Output the (X, Y) coordinate of the center of the cell containing the given text.  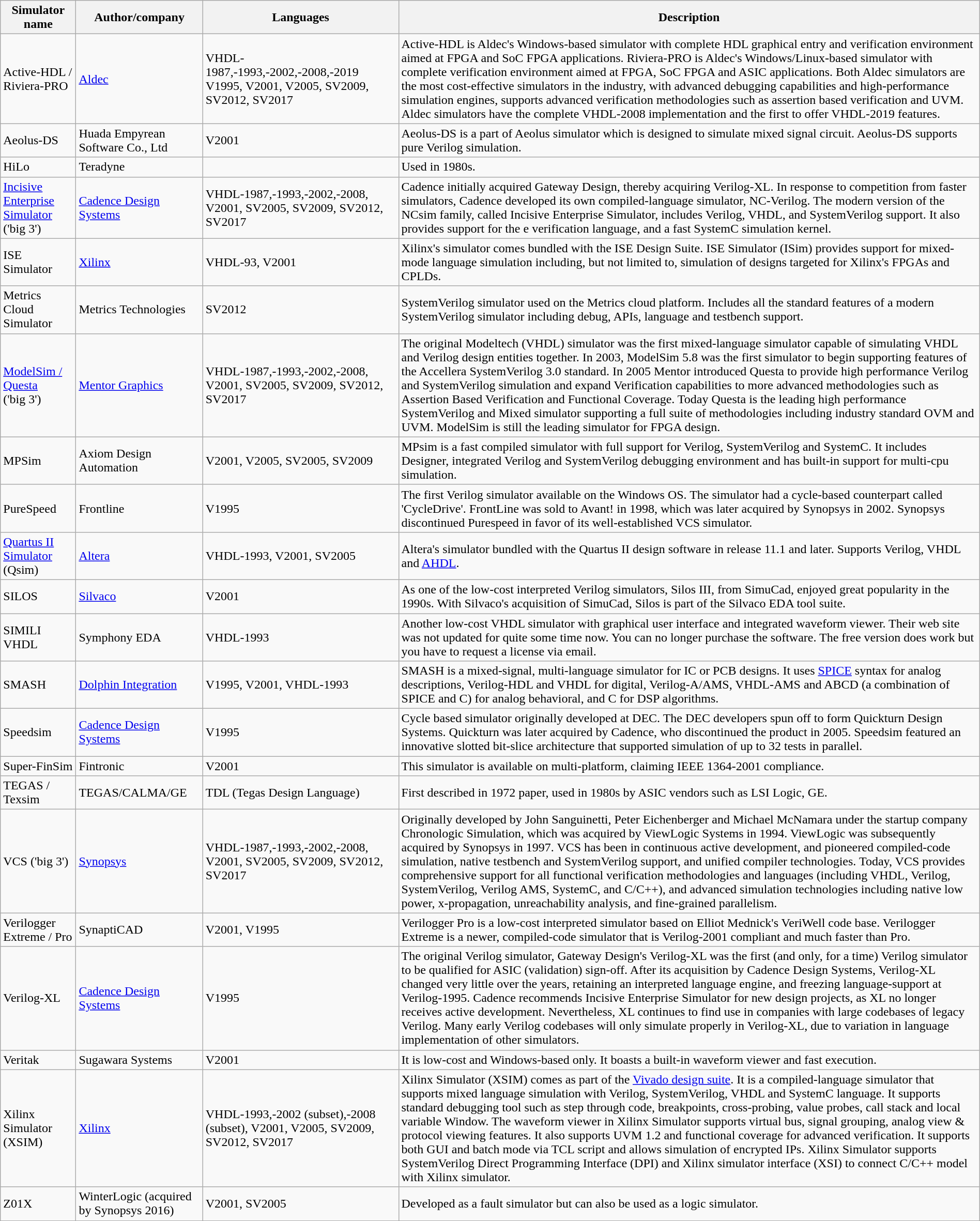
Used in 1980s. (689, 167)
MPSim (38, 461)
It is low-cost and Windows-based only. It boasts a built-in waveform viewer and fast execution. (689, 1060)
V2001, V2005, SV2005, SV2009 (301, 461)
Aeolus-DS is a part of Aeolus simulator which is designed to simulate mixed signal circuit. Aeolus-DS supports pure Verilog simulation. (689, 141)
SIMILI VHDL (38, 637)
Aeolus-DS (38, 141)
HiLo (38, 167)
VHDL-93, V2001 (301, 262)
Altera's simulator bundled with the Quartus II design software in release 11.1 and later. Supports Verilog, VHDL and AHDL. (689, 556)
Author/company (140, 18)
SV2012 (301, 310)
Description (689, 18)
V1995, V2001, VHDL-1993 (301, 685)
Metrics Cloud Simulator (38, 310)
Teradyne (140, 167)
V2001, SV2005 (301, 1203)
Metrics Technologies (140, 310)
Mentor Graphics (140, 385)
Symphony EDA (140, 637)
Dolphin Integration (140, 685)
SynaptiCAD (140, 929)
ISE Simulator (38, 262)
VCS ('big 3') (38, 861)
WinterLogic (acquired by Synopsys 2016) (140, 1203)
Z01X (38, 1203)
ModelSim / Questa ('big 3') (38, 385)
Altera (140, 556)
Languages (301, 18)
Veritak (38, 1060)
Verilog-XL (38, 998)
TDL (Tegas Design Language) (301, 793)
Active-HDL / Riviera-PRO (38, 79)
Frontline (140, 508)
Incisive Enterprise Simulator ('big 3') (38, 208)
TEGAS/CALMA/GE (140, 793)
SILOS (38, 597)
Developed as a fault simulator but can also be used as a logic simulator. (689, 1203)
VHDL-1993 (301, 637)
Fintronic (140, 766)
Super-FinSim (38, 766)
Simulator name (38, 18)
Speedsim (38, 732)
Xilinx Simulator (XSIM) (38, 1128)
This simulator is available on multi-platform, claiming IEEE 1364-2001 compliance. (689, 766)
VHDL-1987,-1993,-2002,-2008,-2019 V1995, V2001, V2005, SV2009, SV2012, SV2017 (301, 79)
Huada Empyrean Software Co., Ltd (140, 141)
VHDL-1993,-2002 (subset),-2008 (subset), V2001, V2005, SV2009, SV2012, SV2017 (301, 1128)
TEGAS / Texsim (38, 793)
Axiom Design Automation (140, 461)
Sugawara Systems (140, 1060)
Silvaco (140, 597)
Quartus II Simulator (Qsim) (38, 556)
SMASH (38, 685)
VHDL-1993, V2001, SV2005 (301, 556)
V2001, V1995 (301, 929)
Verilogger Extreme / Pro (38, 929)
Synopsys (140, 861)
PureSpeed (38, 508)
First described in 1972 paper, used in 1980s by ASIC vendors such as LSI Logic, GE. (689, 793)
Aldec (140, 79)
